Capture the cell that displays the provided text and extract its (x, y) central coordinate. 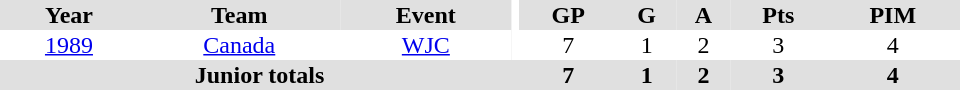
WJC (426, 45)
Junior totals (260, 75)
Canada (240, 45)
G (646, 15)
1989 (69, 45)
Team (240, 15)
PIM (893, 15)
Event (426, 15)
Year (69, 15)
GP (568, 15)
Pts (778, 15)
A (704, 15)
